Find where the given text appears and provide that cell's center as (x, y) coordinate. 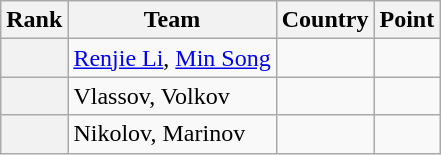
Renjie Li, Min Song (172, 58)
Vlassov, Volkov (172, 96)
Point (407, 20)
Nikolov, Marinov (172, 134)
Country (325, 20)
Team (172, 20)
Rank (34, 20)
